Search for the cell housing the specified text and yield its (x, y) center coordinate. 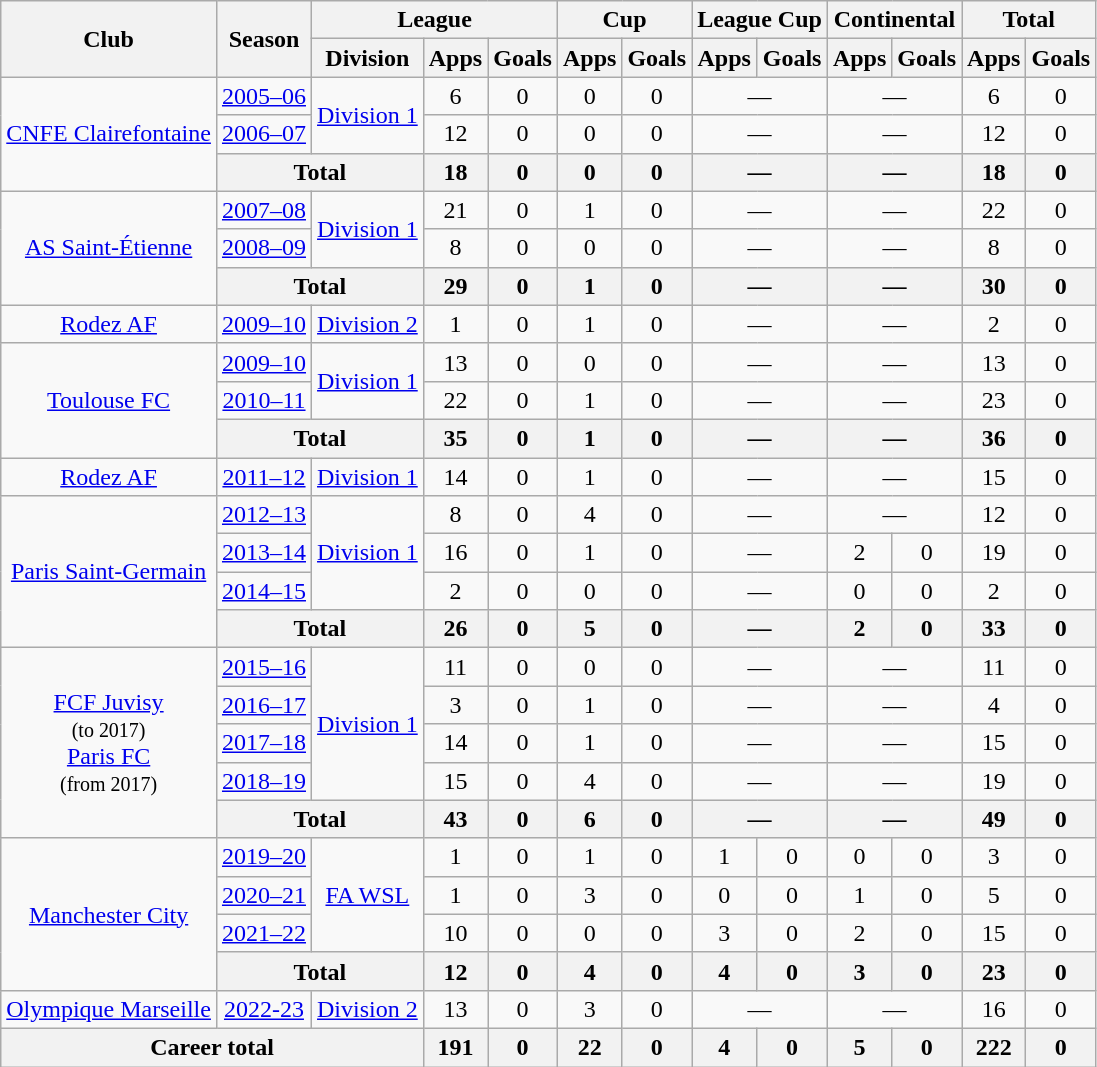
2018–19 (264, 781)
League Cup (760, 20)
2016–17 (264, 705)
222 (994, 1047)
Paris Saint-Germain (109, 572)
35 (455, 438)
2019–20 (264, 857)
2007–08 (264, 210)
2020–21 (264, 895)
26 (455, 629)
191 (455, 1047)
33 (994, 629)
2011–12 (264, 477)
2008–09 (264, 248)
2014–15 (264, 591)
10 (455, 933)
2013–14 (264, 553)
21 (455, 210)
FCF Juvisy(to 2017)Paris FC(from 2017) (109, 743)
2022-23 (264, 1009)
29 (455, 286)
Olympique Marseille (109, 1009)
Career total (212, 1047)
CNFE Clairefontaine (109, 134)
Club (109, 39)
League (435, 20)
Continental (894, 20)
2015–16 (264, 667)
2006–07 (264, 134)
2012–13 (264, 515)
2005–06 (264, 96)
Toulouse FC (109, 400)
AS Saint-Étienne (109, 248)
Manchester City (109, 914)
49 (994, 819)
Season (264, 39)
Cup (624, 20)
2010–11 (264, 400)
Division (368, 58)
FA WSL (368, 895)
43 (455, 819)
36 (994, 438)
2017–18 (264, 743)
2021–22 (264, 933)
30 (994, 286)
